Determine the [X, Y] coordinate at the center of the cell enclosing the given text.  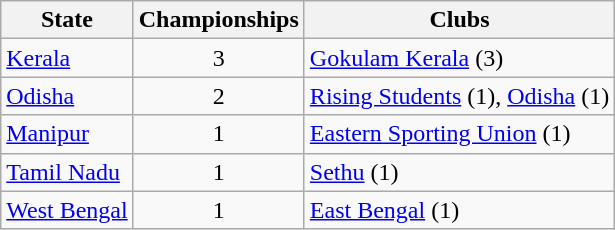
Eastern Sporting Union (1) [459, 134]
Odisha [67, 96]
3 [218, 58]
Manipur [67, 134]
East Bengal (1) [459, 210]
2 [218, 96]
Rising Students (1), Odisha (1) [459, 96]
Clubs [459, 20]
Gokulam Kerala (3) [459, 58]
Tamil Nadu [67, 172]
Championships [218, 20]
West Bengal [67, 210]
Sethu (1) [459, 172]
State [67, 20]
Kerala [67, 58]
